Capture the cell that displays the provided text and extract its [X, Y] central coordinate. 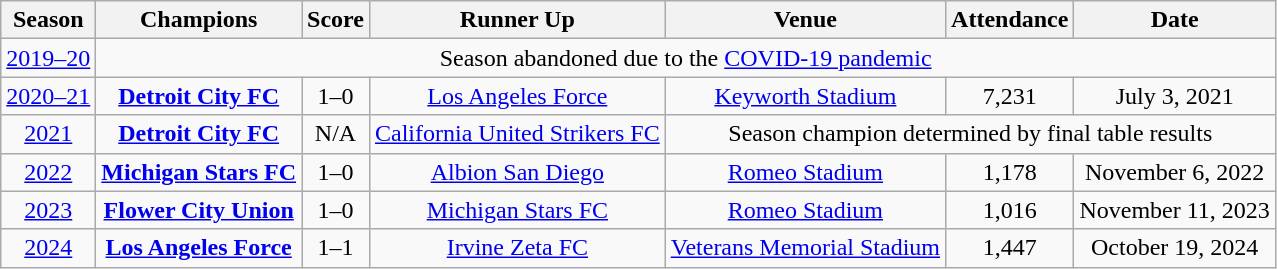
Albion San Diego [517, 172]
N/A [336, 134]
1,178 [1010, 172]
Season champion determined by final table results [970, 134]
November 6, 2022 [1174, 172]
Season [48, 20]
November 11, 2023 [1174, 210]
1–1 [336, 248]
Irvine Zeta FC [517, 248]
Attendance [1010, 20]
Season abandoned due to the COVID-19 pandemic [686, 58]
2020–21 [48, 96]
July 3, 2021 [1174, 96]
Champions [199, 20]
2021 [48, 134]
Score [336, 20]
Veterans Memorial Stadium [805, 248]
Venue [805, 20]
Runner Up [517, 20]
October 19, 2024 [1174, 248]
2022 [48, 172]
1,447 [1010, 248]
7,231 [1010, 96]
2023 [48, 210]
Date [1174, 20]
1,016 [1010, 210]
Flower City Union [199, 210]
2019–20 [48, 58]
Keyworth Stadium [805, 96]
2024 [48, 248]
California United Strikers FC [517, 134]
